Output the (x, y) coordinate of the center of the cell containing the given text.  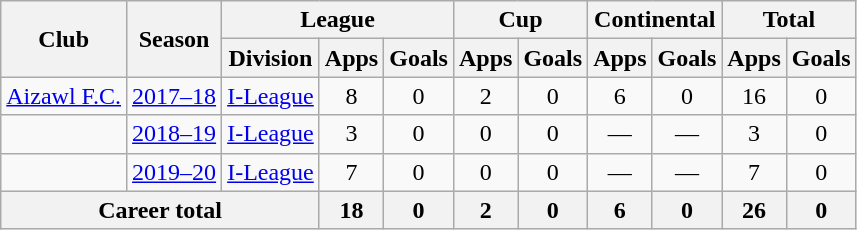
2019–20 (174, 172)
Cup (520, 20)
Career total (160, 210)
16 (754, 96)
Continental (655, 20)
2018–19 (174, 134)
8 (351, 96)
Club (64, 39)
Total (789, 20)
2017–18 (174, 96)
26 (754, 210)
18 (351, 210)
Season (174, 39)
Aizawl F.C. (64, 96)
League (338, 20)
Division (271, 58)
